Scan for the cell matching the given text and deliver its (x, y) coordinate at center. 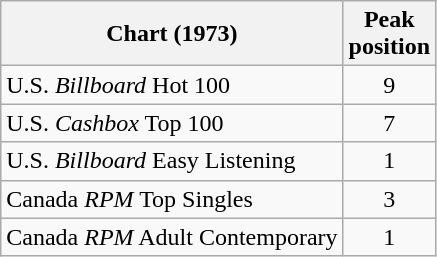
Peakposition (389, 34)
Canada RPM Adult Contemporary (172, 237)
U.S. Billboard Easy Listening (172, 161)
7 (389, 123)
U.S. Billboard Hot 100 (172, 85)
U.S. Cashbox Top 100 (172, 123)
9 (389, 85)
3 (389, 199)
Canada RPM Top Singles (172, 199)
Chart (1973) (172, 34)
